Determine the [x, y] coordinate at the center of the cell enclosing the given text.  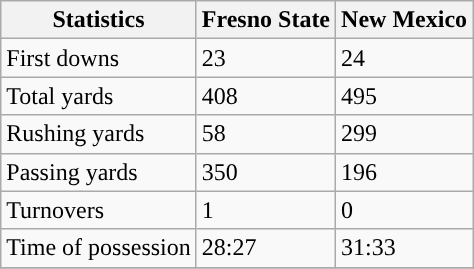
24 [404, 58]
31:33 [404, 248]
First downs [99, 58]
1 [266, 210]
299 [404, 134]
Time of possession [99, 248]
Total yards [99, 96]
23 [266, 58]
408 [266, 96]
350 [266, 172]
58 [266, 134]
Passing yards [99, 172]
495 [404, 96]
28:27 [266, 248]
0 [404, 210]
Turnovers [99, 210]
196 [404, 172]
Statistics [99, 20]
Rushing yards [99, 134]
Fresno State [266, 20]
New Mexico [404, 20]
